Pinpoint the cell where the given text exists, returning its (X, Y) midpoint coordinate. 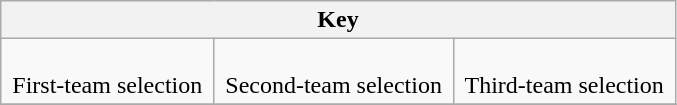
First-team selection (108, 72)
Second-team selection (334, 72)
Key (338, 20)
Third-team selection (564, 72)
